Locate the cell with the specified text and output its (X, Y) center coordinate. 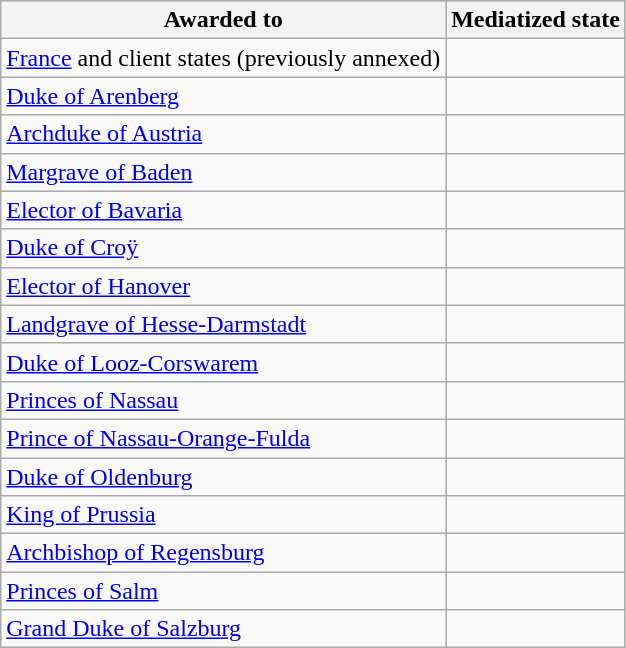
Archduke of Austria (224, 134)
Elector of Bavaria (224, 210)
Elector of Hanover (224, 286)
Awarded to (224, 20)
Duke of Arenberg (224, 96)
Prince of Nassau-Orange-Fulda (224, 438)
Mediatized state (536, 20)
King of Prussia (224, 515)
Duke of Looz-Corswarem (224, 362)
Grand Duke of Salzburg (224, 629)
Margrave of Baden (224, 172)
Duke of Oldenburg (224, 477)
Princes of Nassau (224, 400)
France and client states (previously annexed) (224, 58)
Archbishop of Regensburg (224, 553)
Duke of Croÿ (224, 248)
Princes of Salm (224, 591)
Landgrave of Hesse-Darmstadt (224, 324)
